Pinpoint the cell where the given text exists, returning its (x, y) midpoint coordinate. 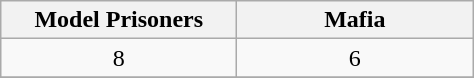
8 (119, 58)
Mafia (355, 20)
Model Prisoners (119, 20)
6 (355, 58)
